Capture the cell that displays the provided text and extract its (X, Y) central coordinate. 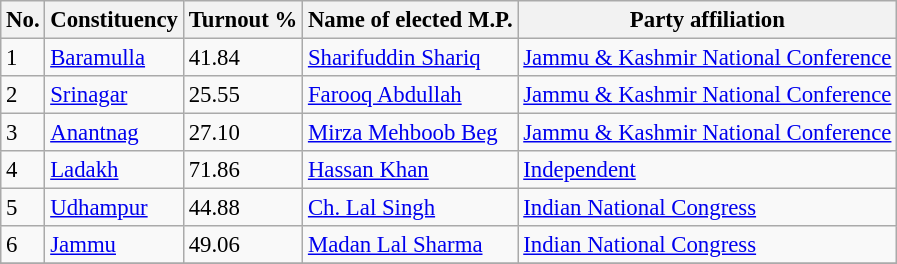
Constituency (114, 20)
44.88 (242, 208)
Srinagar (114, 95)
Farooq Abdullah (410, 95)
4 (23, 170)
41.84 (242, 58)
Sharifuddin Shariq (410, 58)
5 (23, 208)
27.10 (242, 133)
2 (23, 95)
Jammu (114, 245)
1 (23, 58)
71.86 (242, 170)
Mirza Mehboob Beg (410, 133)
Madan Lal Sharma (410, 245)
6 (23, 245)
Party affiliation (708, 20)
Independent (708, 170)
Ladakh (114, 170)
Turnout % (242, 20)
3 (23, 133)
No. (23, 20)
Hassan Khan (410, 170)
49.06 (242, 245)
Name of elected M.P. (410, 20)
Anantnag (114, 133)
25.55 (242, 95)
Ch. Lal Singh (410, 208)
Baramulla (114, 58)
Udhampur (114, 208)
